Find where the given text appears and provide that cell's center as [X, Y] coordinate. 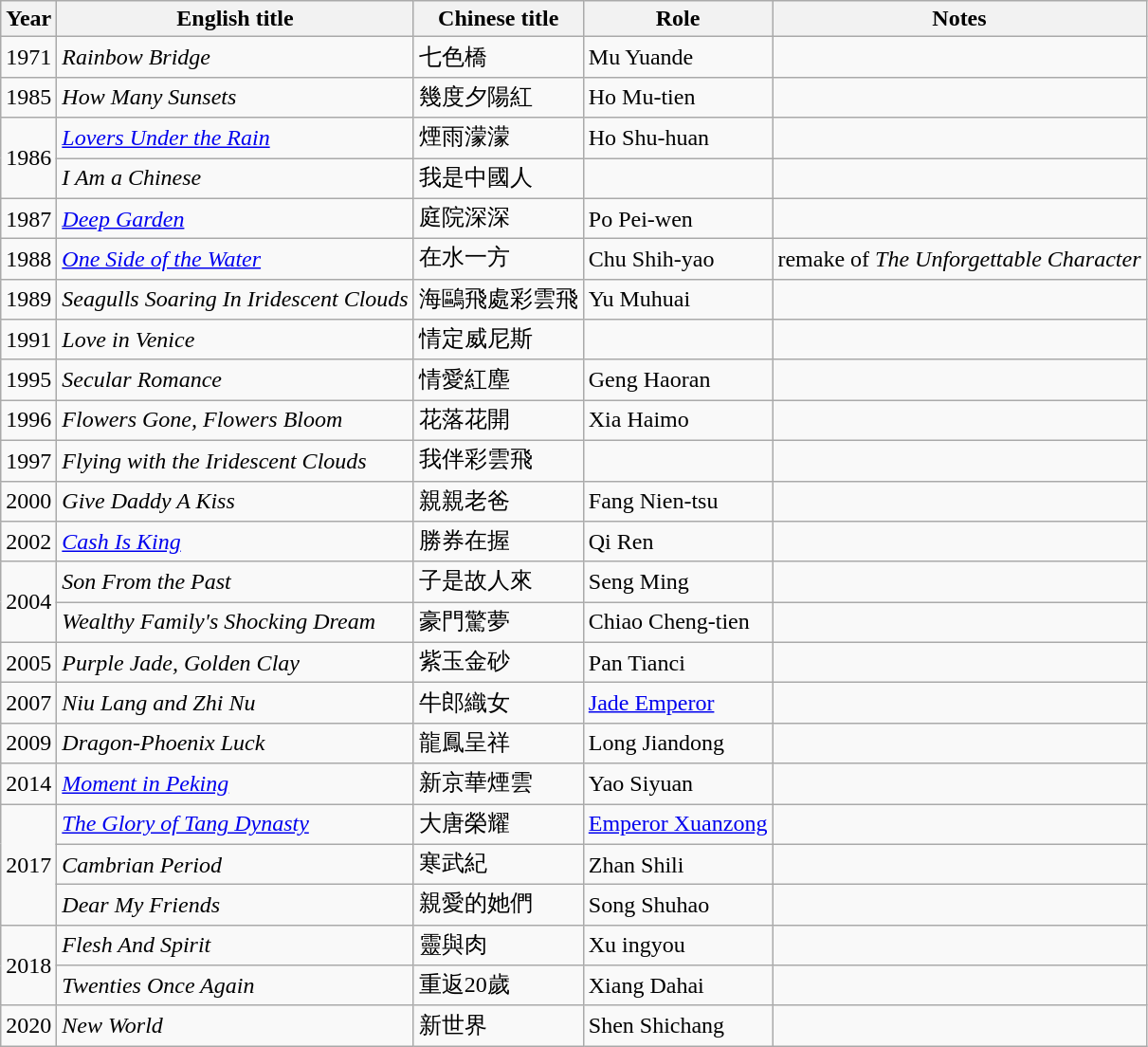
靈與肉 [499, 945]
1986 [28, 157]
Fang Nien-tsu [678, 501]
幾度夕陽紅 [499, 97]
Jade Emperor [678, 704]
新世界 [499, 1026]
Po Pei-wen [678, 218]
大唐榮耀 [499, 825]
勝券在握 [499, 542]
煙雨濛濛 [499, 138]
Song Shuhao [678, 905]
Shen Shichang [678, 1026]
Yao Siyuan [678, 783]
Notes [959, 19]
Pan Tianci [678, 662]
Yu Muhuai [678, 300]
Chiao Cheng-tien [678, 622]
親親老爸 [499, 501]
1991 [28, 340]
2000 [28, 501]
1985 [28, 97]
豪門驚夢 [499, 622]
2005 [28, 662]
New World [235, 1026]
Ho Mu-tien [678, 97]
花落花開 [499, 421]
Chinese title [499, 19]
Moment in Peking [235, 783]
1971 [28, 57]
Seagulls Soaring In Iridescent Clouds [235, 300]
紫玉金砂 [499, 662]
Flowers Gone, Flowers Bloom [235, 421]
Long Jiandong [678, 744]
Emperor Xuanzong [678, 825]
remake of The Unforgettable Character [959, 260]
1989 [28, 300]
1997 [28, 461]
2014 [28, 783]
Seng Ming [678, 582]
Cash Is King [235, 542]
Geng Haoran [678, 379]
One Side of the Water [235, 260]
Zhan Shili [678, 865]
寒武紀 [499, 865]
Dragon-Phoenix Luck [235, 744]
Mu Yuande [678, 57]
重返20歲 [499, 986]
Year [28, 19]
2004 [28, 601]
Deep Garden [235, 218]
Lovers Under the Rain [235, 138]
子是故人來 [499, 582]
1988 [28, 260]
Cambrian Period [235, 865]
我是中國人 [499, 178]
Flying with the Iridescent Clouds [235, 461]
Chu Shih-yao [678, 260]
The Glory of Tang Dynasty [235, 825]
1995 [28, 379]
親愛的她們 [499, 905]
Son From the Past [235, 582]
2007 [28, 704]
1987 [28, 218]
Give Daddy A Kiss [235, 501]
2018 [28, 965]
我伴彩雲飛 [499, 461]
English title [235, 19]
牛郎織女 [499, 704]
Xiang Dahai [678, 986]
2009 [28, 744]
1996 [28, 421]
情定威尼斯 [499, 340]
Flesh And Spirit [235, 945]
Dear My Friends [235, 905]
2020 [28, 1026]
Ho Shu-huan [678, 138]
Rainbow Bridge [235, 57]
Qi Ren [678, 542]
Love in Venice [235, 340]
新京華煙雲 [499, 783]
七色橋 [499, 57]
2002 [28, 542]
海鷗飛處彩雲飛 [499, 300]
情愛紅塵 [499, 379]
I Am a Chinese [235, 178]
Role [678, 19]
在水一方 [499, 260]
2017 [28, 865]
庭院深深 [499, 218]
Secular Romance [235, 379]
Niu Lang and Zhi Nu [235, 704]
How Many Sunsets [235, 97]
龍鳳呈祥 [499, 744]
Purple Jade, Golden Clay [235, 662]
Xia Haimo [678, 421]
Wealthy Family's Shocking Dream [235, 622]
Xu ingyou [678, 945]
Twenties Once Again [235, 986]
